Output the (x, y) coordinate of the center of the cell containing the given text.  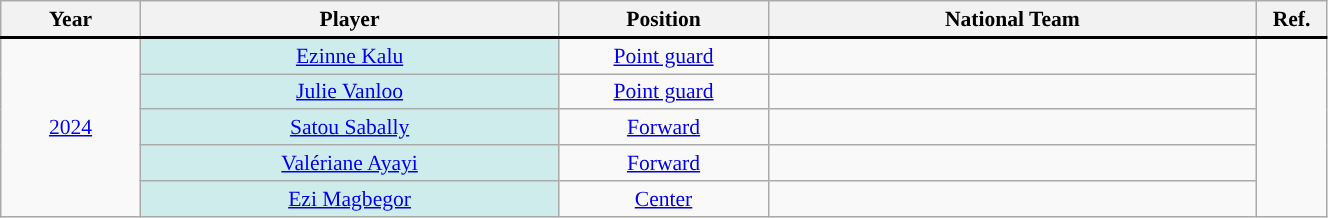
Center (664, 199)
Ref. (1292, 19)
Julie Vanloo (350, 92)
Ezi Magbegor (350, 199)
2024 (71, 128)
Player (350, 19)
Satou Sabally (350, 128)
Valériane Ayayi (350, 163)
National Team (1012, 19)
Year (71, 19)
Ezinne Kalu (350, 56)
Position (664, 19)
